Extract the [X, Y] coordinate from the center of the cell holding the provided text.  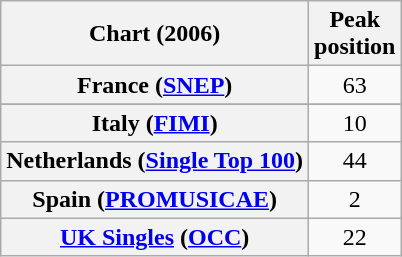
Spain (PROMUSICAE) [155, 199]
22 [355, 237]
2 [355, 199]
Peakposition [355, 34]
63 [355, 85]
10 [355, 123]
France (SNEP) [155, 85]
44 [355, 161]
Italy (FIMI) [155, 123]
UK Singles (OCC) [155, 237]
Chart (2006) [155, 34]
Netherlands (Single Top 100) [155, 161]
